Capture the cell that displays the provided text and extract its [x, y] central coordinate. 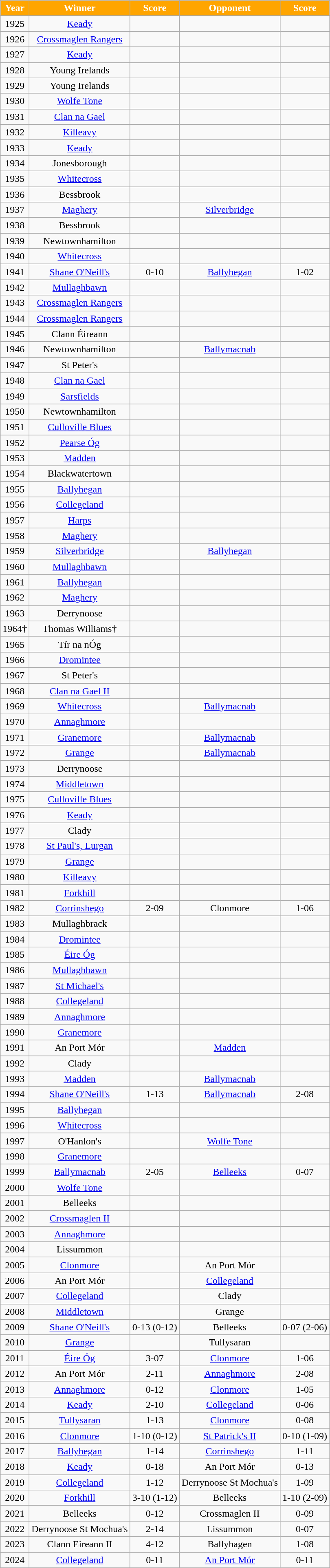
1999 [15, 1172]
1992 [15, 1063]
2017 [15, 1451]
1952 [15, 442]
Jonesborough [80, 163]
1-10 (2-09) [305, 1498]
1971 [15, 738]
1954 [15, 474]
2009 [15, 1327]
1978 [15, 846]
1983 [15, 923]
1969 [15, 707]
Pearse Óg [80, 442]
1935 [15, 179]
2023 [15, 1544]
2001 [15, 1203]
1957 [15, 520]
1995 [15, 1110]
2019 [15, 1482]
2024 [15, 1560]
2-10 [155, 1405]
1926 [15, 39]
Sarsfields [80, 396]
1937 [15, 210]
1941 [15, 272]
1-14 [155, 1451]
0-07 (2-06) [305, 1327]
1975 [15, 799]
2-05 [155, 1172]
1944 [15, 318]
1979 [15, 861]
2006 [15, 1281]
1940 [15, 256]
St Michael's [80, 986]
Mullaghbrack [80, 923]
Winner [80, 8]
3-07 [155, 1358]
1-02 [305, 272]
2005 [15, 1265]
0-10 (1-09) [305, 1435]
1972 [15, 753]
2018 [15, 1467]
2004 [15, 1250]
1982 [15, 908]
0-09 [305, 1513]
1932 [15, 132]
2000 [15, 1188]
Clan na Gael II [80, 691]
1960 [15, 567]
1928 [15, 70]
1973 [15, 769]
Tír na nÓg [80, 644]
O'Hanlon's [80, 1141]
1-08 [305, 1544]
0-08 [305, 1420]
1927 [15, 55]
0-10 [155, 272]
1949 [15, 396]
2008 [15, 1312]
1994 [15, 1094]
1988 [15, 1001]
1947 [15, 365]
Ballyhagen [230, 1544]
1974 [15, 784]
1943 [15, 303]
2020 [15, 1498]
1-05 [305, 1389]
1958 [15, 536]
2021 [15, 1513]
1977 [15, 830]
1925 [15, 24]
2022 [15, 1529]
2011 [15, 1358]
St Paul's, Lurgan [80, 846]
1-09 [305, 1482]
1946 [15, 349]
Clann Éireann [80, 334]
1956 [15, 505]
1993 [15, 1079]
Harps [80, 520]
1948 [15, 380]
2-09 [155, 908]
1934 [15, 163]
1933 [15, 148]
1936 [15, 194]
0-13 [305, 1467]
1976 [15, 815]
1997 [15, 1141]
1942 [15, 287]
2014 [15, 1405]
Clann Eireann II [80, 1544]
1984 [15, 939]
1985 [15, 955]
2010 [15, 1343]
St Patrick's II [230, 1435]
1968 [15, 691]
1963 [15, 613]
1950 [15, 411]
2003 [15, 1234]
1967 [15, 675]
2-11 [155, 1374]
1961 [15, 582]
1929 [15, 86]
2-14 [155, 1529]
Blackwatertown [80, 474]
1965 [15, 644]
1970 [15, 722]
0-18 [155, 1467]
1931 [15, 117]
2016 [15, 1435]
1-12 [155, 1482]
1991 [15, 1048]
1-11 [305, 1451]
1990 [15, 1032]
Thomas Williams† [80, 629]
1989 [15, 1017]
1981 [15, 892]
1930 [15, 101]
1951 [15, 427]
1953 [15, 458]
2002 [15, 1219]
1-10 (0-12) [155, 1435]
2007 [15, 1296]
1955 [15, 489]
1987 [15, 986]
1996 [15, 1125]
Opponent [230, 8]
2012 [15, 1374]
1980 [15, 877]
2013 [15, 1389]
1939 [15, 241]
0-13 (0-12) [155, 1327]
0-06 [305, 1405]
1938 [15, 225]
1964† [15, 629]
4-12 [155, 1544]
1959 [15, 551]
1998 [15, 1156]
2015 [15, 1420]
3-10 (1-12) [155, 1498]
1986 [15, 970]
Year [15, 8]
1962 [15, 598]
1966 [15, 660]
1945 [15, 334]
